Pinpoint the cell where the given text exists, returning its (x, y) midpoint coordinate. 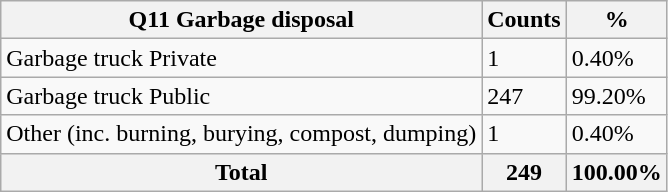
Counts (524, 20)
Other (inc. burning, burying, compost, dumping) (242, 134)
Q11 Garbage disposal (242, 20)
100.00% (616, 172)
Garbage truck Public (242, 96)
247 (524, 96)
99.20% (616, 96)
Garbage truck Private (242, 58)
249 (524, 172)
% (616, 20)
Total (242, 172)
